Scan for the cell matching the given text and deliver its [X, Y] coordinate at center. 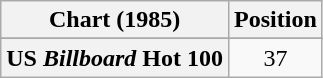
Chart (1985) [115, 20]
37 [276, 58]
US Billboard Hot 100 [115, 58]
Position [276, 20]
